Determine the (X, Y) coordinate at the center of the cell enclosing the given text.  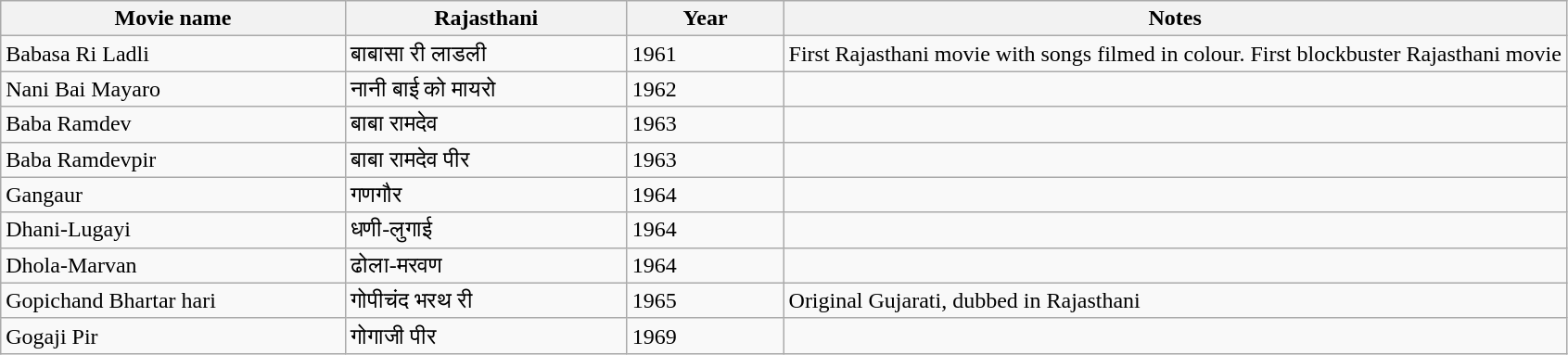
Gogaji Pir (172, 336)
ढोला-मरवण (486, 265)
Rajasthani (486, 19)
1969 (705, 336)
Original Gujarati, dubbed in Rajasthani (1175, 300)
Movie name (172, 19)
गणगौर (486, 195)
गोगाजी पीर (486, 336)
Nani Bai Mayaro (172, 89)
First Rajasthani movie with songs filmed in colour. First blockbuster Rajasthani movie (1175, 54)
Gopichand Bhartar hari (172, 300)
Gangaur (172, 195)
बाबा रामदेव पीर (486, 159)
Dhola-Marvan (172, 265)
1962 (705, 89)
Baba Ramdevpir (172, 159)
नानी बाई को मायरो (486, 89)
गोपीचंद भरथ री (486, 300)
Notes (1175, 19)
Dhani-Lugayi (172, 230)
Babasa Ri Ladli (172, 54)
बाबासा री लाडली (486, 54)
बाबा रामदेव (486, 124)
Year (705, 19)
धणी-लुगाई (486, 230)
Baba Ramdev (172, 124)
1961 (705, 54)
1965 (705, 300)
